Extract the (x, y) coordinate from the center of the cell holding the provided text.  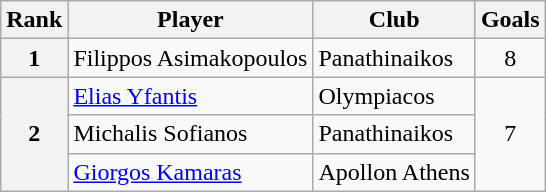
Rank (34, 20)
Michalis Sofianos (190, 134)
Apollon Athens (394, 172)
1 (34, 58)
Goals (510, 20)
7 (510, 134)
Player (190, 20)
2 (34, 134)
Olympiacos (394, 96)
Elias Yfantis (190, 96)
8 (510, 58)
Club (394, 20)
Giorgos Kamaras (190, 172)
Filippos Asimakopoulos (190, 58)
